Provide the [X, Y] coordinate of the cell's center where the given text is located.  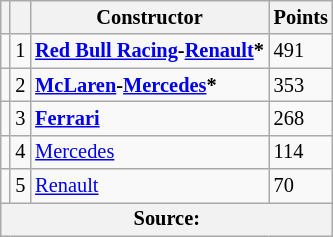
Points [301, 17]
Ferrari [150, 118]
268 [301, 118]
McLaren-Mercedes* [150, 85]
114 [301, 152]
Renault [150, 186]
Mercedes [150, 152]
2 [20, 85]
4 [20, 152]
353 [301, 85]
5 [20, 186]
Red Bull Racing-Renault* [150, 51]
1 [20, 51]
491 [301, 51]
Constructor [150, 17]
70 [301, 186]
3 [20, 118]
Source: [167, 219]
